Detect which cell encompasses the target text, then output its (X, Y) center coordinate. 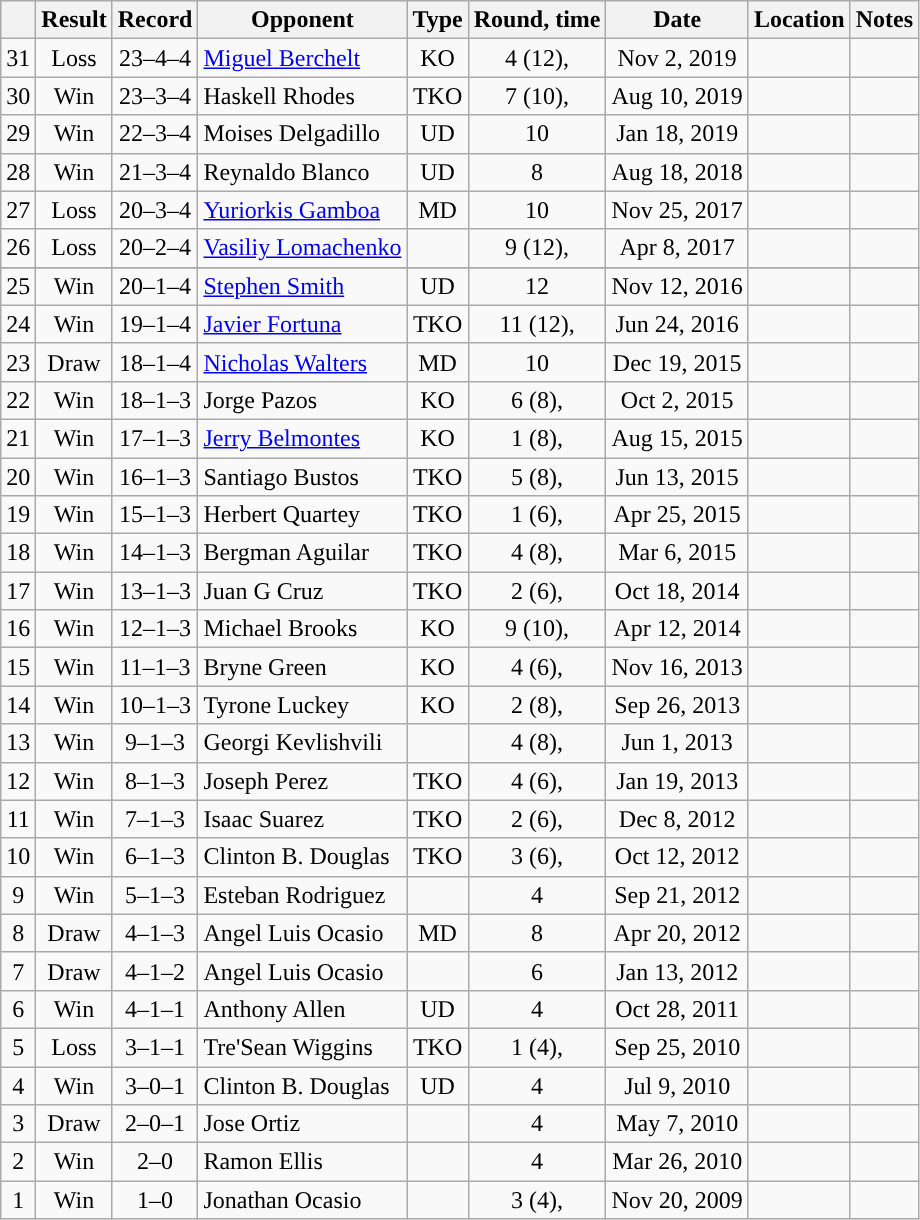
Jun 13, 2015 (677, 477)
17–1–3 (155, 438)
11–1–3 (155, 667)
23 (18, 362)
Aug 18, 2018 (677, 172)
Javier Fortuna (302, 324)
21–3–4 (155, 172)
Michael Brooks (302, 629)
Tre'Sean Wiggins (302, 1047)
May 7, 2010 (677, 1124)
Dec 19, 2015 (677, 362)
Moises Delgadillo (302, 134)
1 (4), (537, 1047)
Stephen Smith (302, 286)
Oct 2, 2015 (677, 400)
14 (18, 705)
Esteban Rodriguez (302, 895)
Nov 2, 2019 (677, 58)
Result (74, 20)
Jorge Pazos (302, 400)
Jul 9, 2010 (677, 1085)
7 (10), (537, 96)
20–1–4 (155, 286)
Apr 12, 2014 (677, 629)
1 (8), (537, 438)
Record (155, 20)
2 (8), (537, 705)
8–1–3 (155, 781)
Type (438, 20)
Mar 6, 2015 (677, 553)
12–1–3 (155, 629)
Nicholas Walters (302, 362)
Tyrone Luckey (302, 705)
Oct 12, 2012 (677, 857)
3 (4), (537, 1200)
18 (18, 553)
1 (18, 1200)
28 (18, 172)
6–1–3 (155, 857)
Sep 21, 2012 (677, 895)
20 (18, 477)
Date (677, 20)
27 (18, 210)
Yuriorkis Gamboa (302, 210)
13–1–3 (155, 591)
16–1–3 (155, 477)
7–1–3 (155, 819)
4–1–3 (155, 933)
Mar 26, 2010 (677, 1162)
11 (18, 819)
13 (18, 743)
19–1–4 (155, 324)
4 (12), (537, 58)
Bryne Green (302, 667)
Jan 18, 2019 (677, 134)
Opponent (302, 20)
25 (18, 286)
Anthony Allen (302, 1009)
Santiago Bustos (302, 477)
Jerry Belmontes (302, 438)
Oct 18, 2014 (677, 591)
23–3–4 (155, 96)
Jonathan Ocasio (302, 1200)
18–1–4 (155, 362)
Round, time (537, 20)
26 (18, 248)
22 (18, 400)
19 (18, 515)
20–3–4 (155, 210)
3–0–1 (155, 1085)
Sep 25, 2010 (677, 1047)
4–1–1 (155, 1009)
Vasiliy Lomachenko (302, 248)
Nov 25, 2017 (677, 210)
6 (8), (537, 400)
2 (18, 1162)
Nov 12, 2016 (677, 286)
Jose Ortiz (302, 1124)
22–3–4 (155, 134)
Georgi Kevlishvili (302, 743)
Location (799, 20)
2–0 (155, 1162)
16 (18, 629)
3–1–1 (155, 1047)
Aug 15, 2015 (677, 438)
Apr 25, 2015 (677, 515)
Reynaldo Blanco (302, 172)
7 (18, 971)
Jun 24, 2016 (677, 324)
3 (6), (537, 857)
21 (18, 438)
14–1–3 (155, 553)
5 (8), (537, 477)
Juan G Cruz (302, 591)
24 (18, 324)
Isaac Suarez (302, 819)
Apr 8, 2017 (677, 248)
Nov 16, 2013 (677, 667)
15–1–3 (155, 515)
9 (12), (537, 248)
Aug 10, 2019 (677, 96)
15 (18, 667)
9 (18, 895)
2–0–1 (155, 1124)
5 (18, 1047)
29 (18, 134)
Jan 19, 2013 (677, 781)
Jun 1, 2013 (677, 743)
Miguel Berchelt (302, 58)
Herbert Quartey (302, 515)
Nov 20, 2009 (677, 1200)
17 (18, 591)
Dec 8, 2012 (677, 819)
9 (10), (537, 629)
Sep 26, 2013 (677, 705)
Jan 13, 2012 (677, 971)
1–0 (155, 1200)
1 (6), (537, 515)
3 (18, 1124)
31 (18, 58)
4–1–2 (155, 971)
Bergman Aguilar (302, 553)
Notes (884, 20)
18–1–3 (155, 400)
Joseph Perez (302, 781)
Ramon Ellis (302, 1162)
Haskell Rhodes (302, 96)
Oct 28, 2011 (677, 1009)
5–1–3 (155, 895)
9–1–3 (155, 743)
20–2–4 (155, 248)
10–1–3 (155, 705)
Apr 20, 2012 (677, 933)
30 (18, 96)
23–4–4 (155, 58)
11 (12), (537, 324)
